Detect which cell encompasses the target text, then output its (x, y) center coordinate. 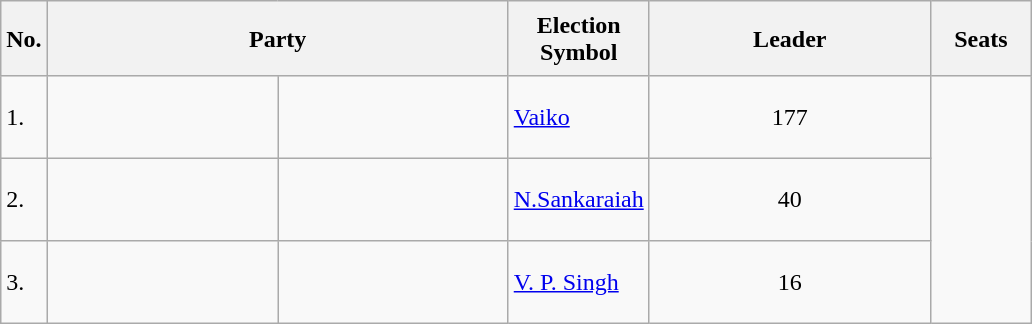
16 (790, 282)
177 (790, 117)
Seats (980, 38)
V. P. Singh (578, 282)
3. (24, 282)
Leader (790, 38)
Vaiko (578, 117)
2. (24, 199)
Party (278, 38)
N.Sankaraiah (578, 199)
1. (24, 117)
No. (24, 38)
Election Symbol (578, 38)
40 (790, 199)
